From the cell containing the given text, extract its center point as (x, y) coordinate. 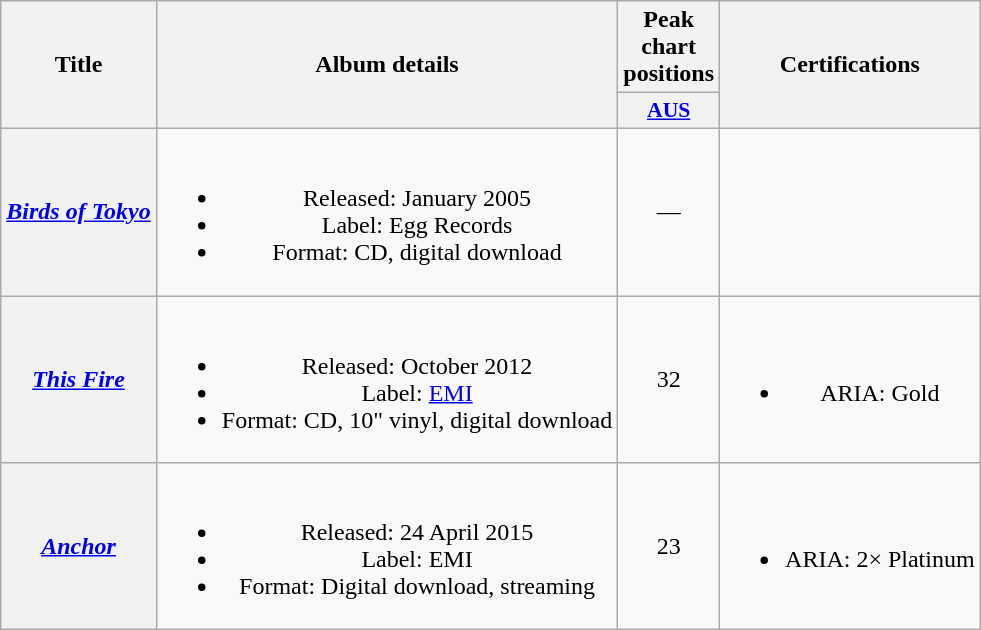
— (669, 212)
23 (669, 546)
ARIA: Gold (850, 380)
Released: October 2012Label: EMIFormat: CD, 10" vinyl, digital download (387, 380)
ARIA: 2× Platinum (850, 546)
This Fire (79, 380)
32 (669, 380)
Peak chartpositions (669, 47)
Anchor (79, 546)
Title (79, 65)
Album details (387, 65)
Certifications (850, 65)
Released: 24 April 2015Label: EMIFormat: Digital download, streaming (387, 546)
Birds of Tokyo (79, 212)
AUS (669, 111)
Released: January 2005Label: Egg RecordsFormat: CD, digital download (387, 212)
